Provide the (x, y) coordinate of the cell's center where the given text is located.  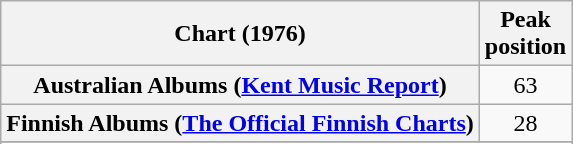
Peakposition (525, 34)
28 (525, 123)
Chart (1976) (240, 34)
Finnish Albums (The Official Finnish Charts) (240, 123)
Australian Albums (Kent Music Report) (240, 85)
63 (525, 85)
